Provide the [X, Y] coordinate of the cell's center where the given text is located.  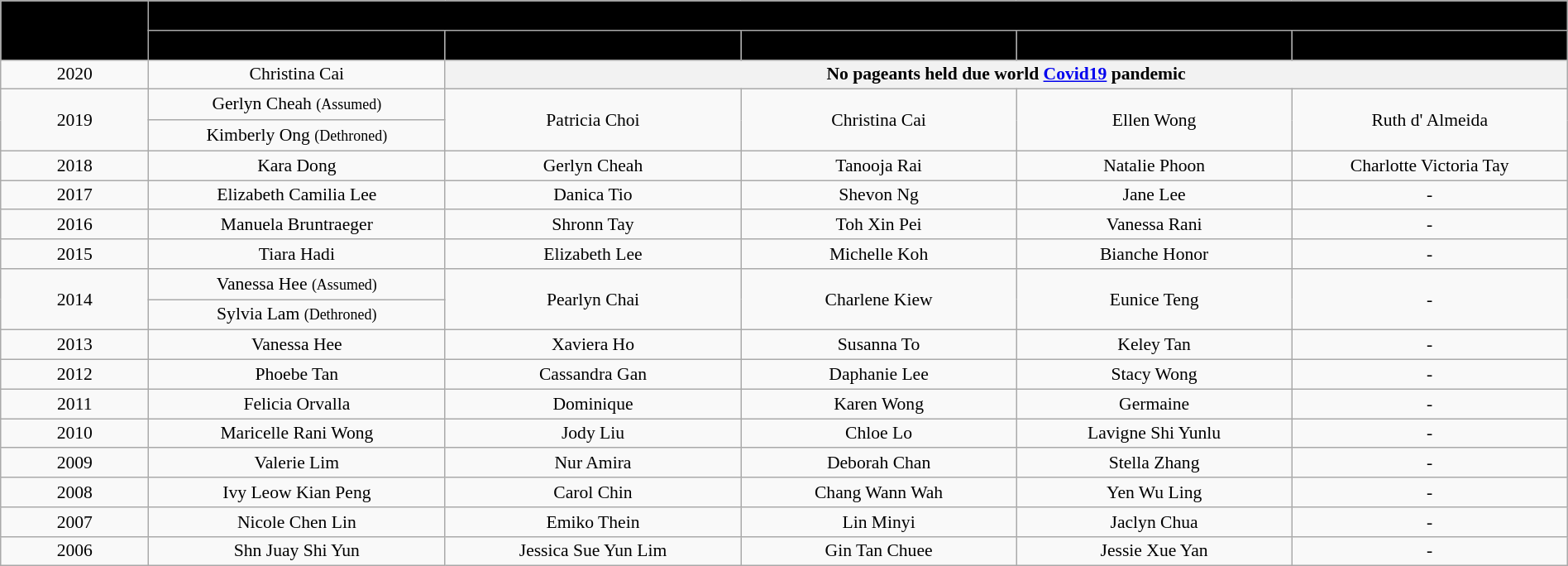
2014 [74, 300]
Xaviera Ho [593, 345]
2010 [74, 434]
Natalie Phoon [1154, 165]
Kimberly Ong (Dethroned) [297, 136]
Shronn Tay [593, 225]
Year [74, 30]
Maricelle Rani Wong [297, 434]
Dominique [593, 404]
Jane Lee [1154, 195]
Jody Liu [593, 434]
Air [593, 46]
Manuela Bruntraeger [297, 225]
Michelle Koh [878, 254]
Miss Earth Singapore Elemental Court Titlists [858, 16]
Lavigne Shi Yunlu [1154, 434]
Charlene Kiew [878, 300]
2008 [74, 492]
2019 [74, 120]
Yen Wu Ling [1154, 492]
Felicia Orvalla [297, 404]
2007 [74, 522]
Danica Tio [593, 195]
Vanessa Rani [1154, 225]
Emiko Thein [593, 522]
2020 [74, 74]
Sylvia Lam (Dethroned) [297, 314]
Elizabeth Camilia Lee [297, 195]
Nicole Chen Lin [297, 522]
Ivy Leow Kian Peng [297, 492]
Vanessa Hee (Assumed) [297, 285]
2018 [74, 165]
Charlotte Victoria Tay [1429, 165]
Gin Tan Chuee [878, 551]
Tiara Hadi [297, 254]
Karen Wong [878, 404]
Kara Dong [297, 165]
Fire [1154, 46]
Ellen Wong [1154, 120]
Valerie Lim [297, 463]
Shn Juay Shi Yun [297, 551]
2011 [74, 404]
Patricia Choi [593, 120]
2017 [74, 195]
Jessica Sue Yun Lim [593, 551]
2013 [74, 345]
Eco-Tourism [1429, 46]
Shevon Ng [878, 195]
Stella Zhang [1154, 463]
Water [878, 46]
Tanooja Rai [878, 165]
Stacy Wong [1154, 375]
2009 [74, 463]
Elizabeth Lee [593, 254]
2006 [74, 551]
Keley Tan [1154, 345]
Carol Chin [593, 492]
Earth [297, 46]
Chloe Lo [878, 434]
Gerlyn Cheah (Assumed) [297, 104]
Jaclyn Chua [1154, 522]
No pageants held due world Covid19 pandemic [1006, 74]
Vanessa Hee [297, 345]
2012 [74, 375]
Germaine [1154, 404]
2015 [74, 254]
Nur Amira [593, 463]
Chang Wann Wah [878, 492]
Deborah Chan [878, 463]
Jessie Xue Yan [1154, 551]
Bianche Honor [1154, 254]
Phoebe Tan [297, 375]
Susanna To [878, 345]
Ruth d' Almeida [1429, 120]
Toh Xin Pei [878, 225]
Daphanie Lee [878, 375]
Pearlyn Chai [593, 300]
Eunice Teng [1154, 300]
Gerlyn Cheah [593, 165]
Lin Minyi [878, 522]
Cassandra Gan [593, 375]
2016 [74, 225]
